Return the [X, Y] coordinate for the center point of the cell that contains the specified text.  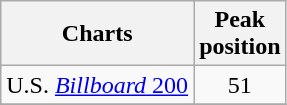
Charts [98, 34]
Peakposition [240, 34]
51 [240, 85]
U.S. Billboard 200 [98, 85]
